For the text-containing cell, return its midpoint in (X, Y) coordinate format. 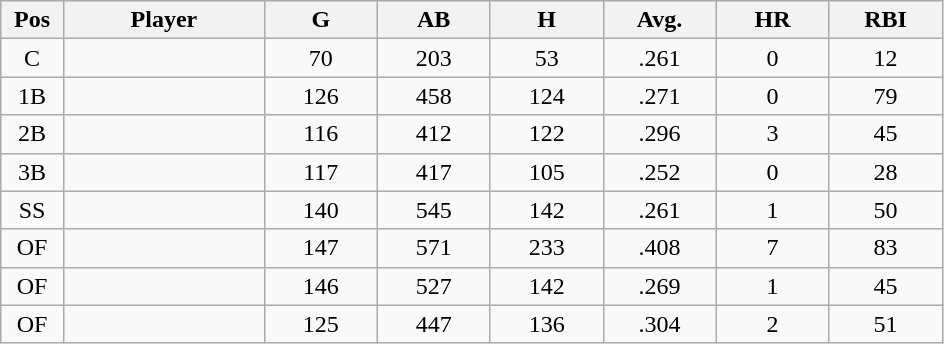
50 (886, 210)
124 (546, 96)
3B (32, 172)
545 (434, 210)
.408 (660, 248)
.252 (660, 172)
116 (320, 134)
51 (886, 324)
233 (546, 248)
Pos (32, 20)
Avg. (660, 20)
136 (546, 324)
125 (320, 324)
C (32, 58)
53 (546, 58)
203 (434, 58)
417 (434, 172)
HR (772, 20)
412 (434, 134)
H (546, 20)
2 (772, 324)
70 (320, 58)
126 (320, 96)
28 (886, 172)
G (320, 20)
83 (886, 248)
447 (434, 324)
458 (434, 96)
140 (320, 210)
3 (772, 134)
117 (320, 172)
105 (546, 172)
79 (886, 96)
Player (164, 20)
.304 (660, 324)
.271 (660, 96)
1B (32, 96)
146 (320, 286)
.296 (660, 134)
12 (886, 58)
147 (320, 248)
122 (546, 134)
SS (32, 210)
571 (434, 248)
AB (434, 20)
2B (32, 134)
7 (772, 248)
RBI (886, 20)
.269 (660, 286)
527 (434, 286)
